Identify which cell holds the provided text, then report its [x, y] central coordinate. 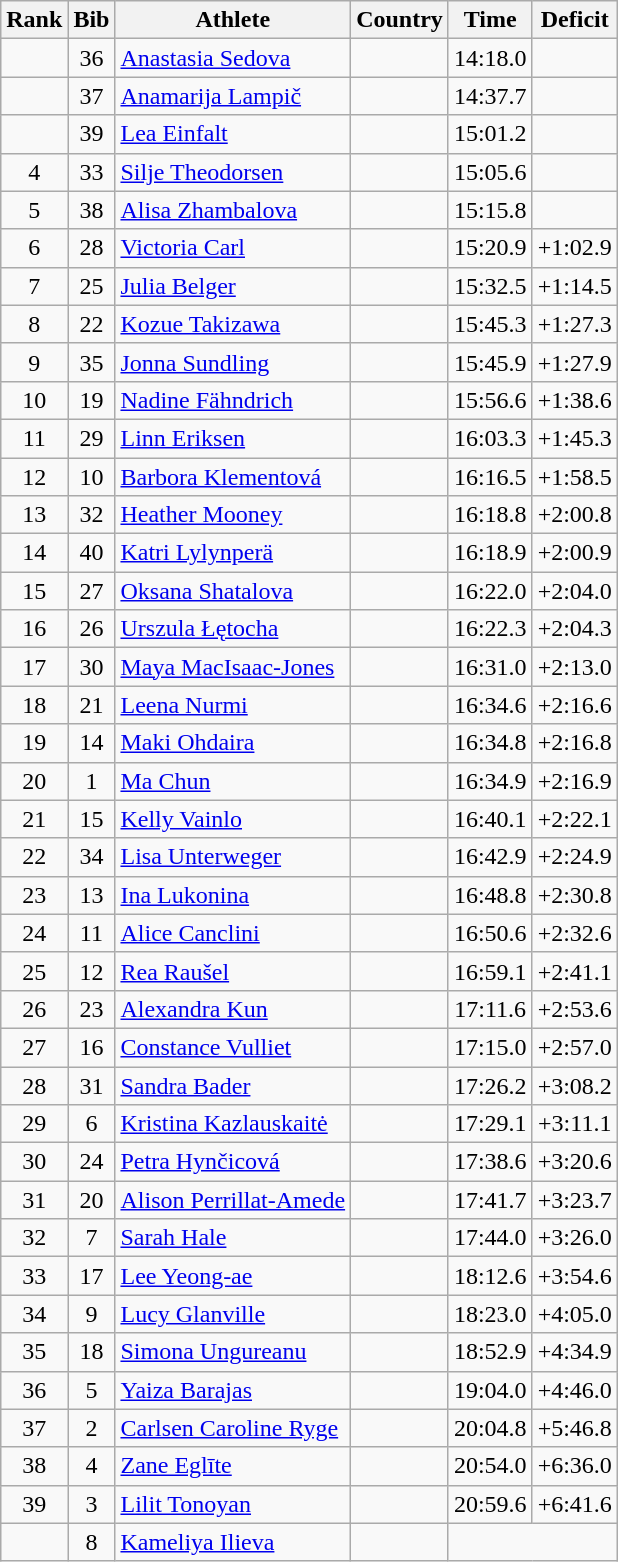
15:45.3 [490, 324]
Alisa Zhambalova [233, 210]
+5:46.8 [574, 1428]
+1:38.6 [574, 400]
Bib [92, 20]
+3:11.1 [574, 1124]
Victoria Carl [233, 248]
Simona Ungureanu [233, 1352]
20:54.0 [490, 1466]
16:03.3 [490, 438]
Zane Eglīte [233, 1466]
17:44.0 [490, 1238]
Linn Eriksen [233, 438]
1 [92, 781]
Deficit [574, 20]
16:31.0 [490, 667]
+3:20.6 [574, 1162]
16:22.0 [490, 591]
2 [92, 1428]
Time [490, 20]
40 [92, 553]
15:20.9 [490, 248]
Anastasia Sedova [233, 58]
16:40.1 [490, 819]
16:34.8 [490, 743]
Urszula Łętocha [233, 629]
16:18.9 [490, 553]
Jonna Sundling [233, 362]
Anamarija Lampič [233, 96]
+1:27.9 [574, 362]
Leena Nurmi [233, 705]
+2:16.8 [574, 743]
17:38.6 [490, 1162]
16:48.8 [490, 895]
Constance Vulliet [233, 1047]
Silje Theodorsen [233, 172]
+2:04.0 [574, 591]
Kelly Vainlo [233, 819]
+2:04.3 [574, 629]
17:11.6 [490, 1009]
15:56.6 [490, 400]
Oksana Shatalova [233, 591]
Maya MacIsaac-Jones [233, 667]
16:22.3 [490, 629]
+2:00.8 [574, 515]
+6:41.6 [574, 1504]
Lisa Unterweger [233, 857]
15:32.5 [490, 286]
16:16.5 [490, 477]
Rea Raušel [233, 971]
Sarah Hale [233, 1238]
18:52.9 [490, 1352]
+3:26.0 [574, 1238]
Alison Perrillat-Amede [233, 1200]
Rank [34, 20]
17:29.1 [490, 1124]
17:41.7 [490, 1200]
+2:22.1 [574, 819]
16:34.6 [490, 705]
18:23.0 [490, 1314]
20:04.8 [490, 1428]
17:26.2 [490, 1085]
Nadine Fähndrich [233, 400]
14:37.7 [490, 96]
Alice Canclini [233, 933]
Petra Hynčicová [233, 1162]
+2:57.0 [574, 1047]
20:59.6 [490, 1504]
+1:58.5 [574, 477]
+1:27.3 [574, 324]
19:04.0 [490, 1390]
17:15.0 [490, 1047]
16:42.9 [490, 857]
Carlsen Caroline Ryge [233, 1428]
+4:46.0 [574, 1390]
Yaiza Barajas [233, 1390]
+2:41.1 [574, 971]
16:18.8 [490, 515]
+2:24.9 [574, 857]
14:18.0 [490, 58]
+3:23.7 [574, 1200]
+2:16.9 [574, 781]
Sandra Bader [233, 1085]
+3:08.2 [574, 1085]
+2:13.0 [574, 667]
Kristina Kazlauskaitė [233, 1124]
Katri Lylynperä [233, 553]
Athlete [233, 20]
Julia Belger [233, 286]
16:59.1 [490, 971]
Country [400, 20]
Lucy Glanville [233, 1314]
+6:36.0 [574, 1466]
+4:05.0 [574, 1314]
+3:54.6 [574, 1276]
18:12.6 [490, 1276]
+2:30.8 [574, 895]
Lee Yeong-ae [233, 1276]
Alexandra Kun [233, 1009]
Ina Lukonina [233, 895]
+1:14.5 [574, 286]
15:01.2 [490, 134]
+2:53.6 [574, 1009]
Kozue Takizawa [233, 324]
Ma Chun [233, 781]
+4:34.9 [574, 1352]
Lilit Tonoyan [233, 1504]
Heather Mooney [233, 515]
+2:32.6 [574, 933]
Barbora Klementová [233, 477]
+1:02.9 [574, 248]
15:45.9 [490, 362]
+1:45.3 [574, 438]
16:50.6 [490, 933]
+2:16.6 [574, 705]
Kameliya Ilieva [233, 1542]
16:34.9 [490, 781]
Lea Einfalt [233, 134]
15:15.8 [490, 210]
Maki Ohdaira [233, 743]
15:05.6 [490, 172]
+2:00.9 [574, 553]
3 [92, 1504]
